Locate the cell with the specified text and output its (X, Y) center coordinate. 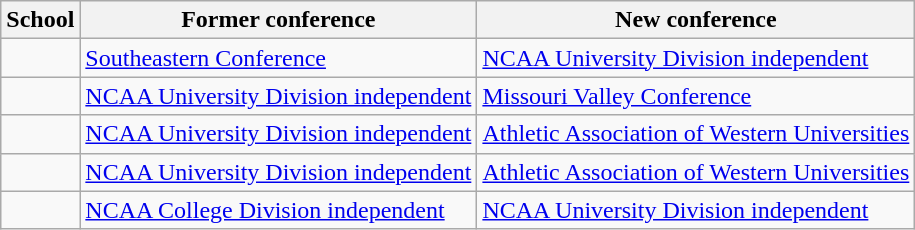
New conference (696, 20)
Southeastern Conference (278, 58)
School (40, 20)
Former conference (278, 20)
NCAA College Division independent (278, 210)
Missouri Valley Conference (696, 96)
